Extract the (x, y) coordinate from the center of the cell holding the provided text.  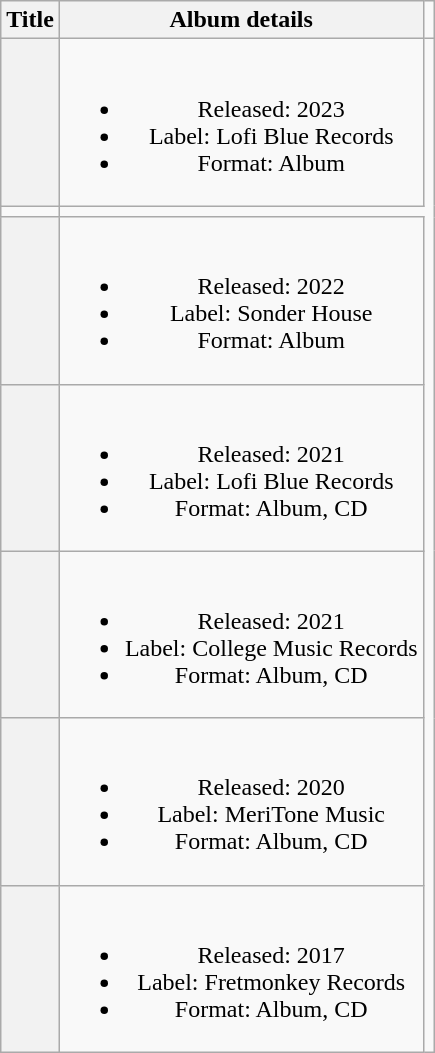
Title (30, 20)
Released: 2017Label: Fretmonkey RecordsFormat: Album, CD (241, 968)
Released: 2020Label: MeriTone MusicFormat: Album, CD (241, 802)
Released: 2021Label: Lofi Blue RecordsFormat: Album, CD (241, 468)
Released: 2022Label: Sonder HouseFormat: Album (241, 300)
Released: 2021Label: College Music RecordsFormat: Album, CD (241, 634)
Album details (241, 20)
Released: 2023Label: Lofi Blue RecordsFormat: Album (241, 122)
